Search for the cell housing the specified text and yield its (x, y) center coordinate. 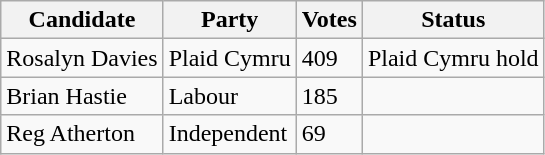
Rosalyn Davies (82, 58)
Candidate (82, 20)
69 (329, 134)
Votes (329, 20)
Reg Atherton (82, 134)
Independent (230, 134)
Brian Hastie (82, 96)
Status (453, 20)
Party (230, 20)
185 (329, 96)
Plaid Cymru hold (453, 58)
Labour (230, 96)
409 (329, 58)
Plaid Cymru (230, 58)
